Locate the cell with the specified text and output its (x, y) center coordinate. 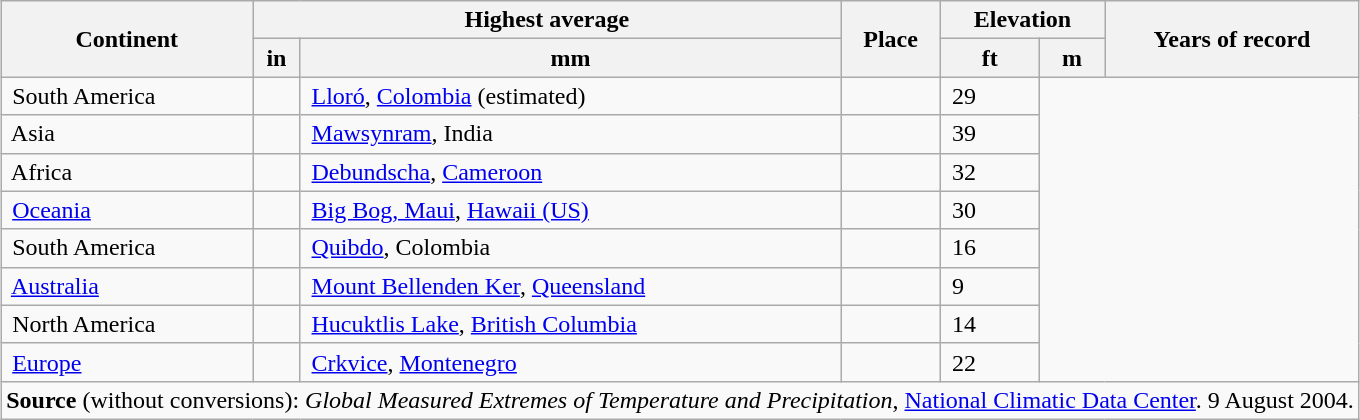
9 (990, 286)
in (276, 58)
Quibdo, Colombia (570, 248)
Years of record (1232, 39)
32 (990, 172)
Mount Bellenden Ker, Queensland (570, 286)
Big Bog, Maui, Hawaii (US) (570, 210)
Crkvice, Montenegro (570, 362)
Source (without conversions): Global Measured Extremes of Temperature and Precipitation, National Climatic Data Center. 9 August 2004. (680, 400)
Highest average (547, 20)
Debundscha, Cameroon (570, 172)
m (1072, 58)
Africa (127, 172)
Lloró, Colombia (estimated) (570, 96)
Europe (127, 362)
ft (990, 58)
Continent (127, 39)
Hucuktlis Lake, British Columbia (570, 324)
22 (990, 362)
Asia (127, 134)
14 (990, 324)
Oceania (127, 210)
30 (990, 210)
Australia (127, 286)
Elevation (1022, 20)
mm (570, 58)
Mawsynram, India (570, 134)
29 (990, 96)
39 (990, 134)
Place (891, 39)
16 (990, 248)
North America (127, 324)
